Search for the cell housing the specified text and yield its (X, Y) center coordinate. 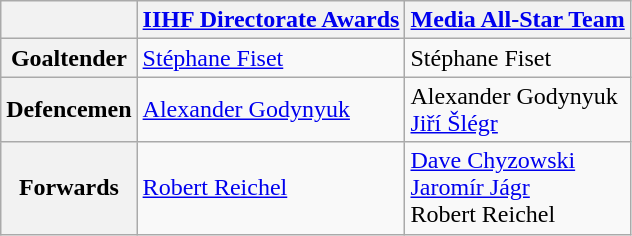
Defencemen (69, 110)
Forwards (69, 188)
Media All-Star Team (518, 20)
Alexander Godynyuk (271, 110)
Goaltender (69, 58)
Dave Chyzowski Jaromír Jágr Robert Reichel (518, 188)
Alexander Godynyuk Jiří Šlégr (518, 110)
IIHF Directorate Awards (271, 20)
Robert Reichel (271, 188)
